Output the [x, y] coordinate of the center of the cell containing the given text.  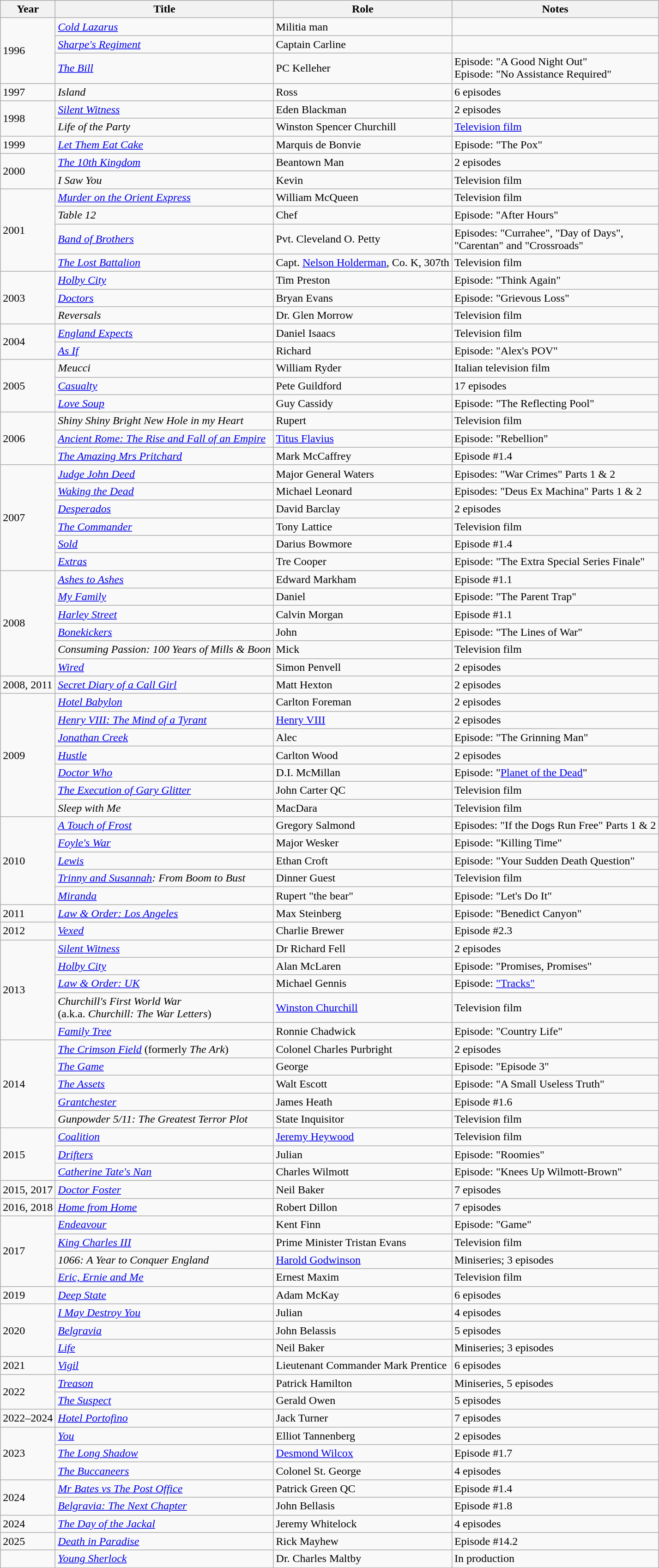
Prime Minister Tristan Evans [363, 1242]
2003 [28, 298]
Murder on the Orient Express [164, 197]
2005 [28, 386]
Episode: "Your Sudden Death Question" [555, 861]
Gregory Salmond [363, 826]
Michael Leonard [363, 491]
2008, 2011 [28, 685]
Ethan Croft [363, 861]
Episode: "Think Again" [555, 280]
Gerald Owen [363, 1401]
Bryan Evans [363, 298]
England Expects [164, 333]
Dr. Glen Morrow [363, 316]
The Day of the Jackal [164, 1524]
Episode: "Episode 3" [555, 1066]
The Execution of Gary Glitter [164, 790]
Winston Spencer Churchill [363, 127]
Doctor Who [164, 772]
Episode: "A Small Useless Truth" [555, 1084]
I Saw You [164, 180]
Carlton Foreman [363, 702]
Family Tree [164, 1031]
Endeavour [164, 1225]
Love Soup [164, 403]
Drifters [164, 1155]
Hustle [164, 755]
Catherine Tate's Nan [164, 1172]
Daniel Isaacs [363, 333]
Foyle's War [164, 843]
Patrick Green QC [363, 1489]
William Ryder [363, 368]
Jonathan Creek [164, 737]
George [363, 1066]
Desmond Wilcox [363, 1453]
The Bill [164, 68]
Ancient Rome: The Rise and Fall of an Empire [164, 438]
Dinner Guest [363, 878]
Harold Godwinson [363, 1260]
Chef [363, 215]
Episode: "Benedict Canyon" [555, 913]
The Buccaneers [164, 1471]
Episode: "Alex's POV" [555, 351]
Matt Hexton [363, 685]
2000 [28, 171]
Meucci [164, 368]
I May Destroy You [164, 1313]
Michael Gennis [363, 984]
Episode: "The Reflecting Pool" [555, 403]
Episode: "The Extra Special Series Finale" [555, 562]
2007 [28, 517]
Walt Escott [363, 1084]
Episode: "Planet of the Dead" [555, 772]
Desperados [164, 509]
The Long Shadow [164, 1453]
Hotel Portofino [164, 1418]
Ernest Maxim [363, 1277]
Life [164, 1348]
Miniseries, 5 episodes [555, 1383]
The Commander [164, 526]
2010 [28, 861]
1996 [28, 51]
Captain Carline [363, 44]
Death in Paradise [164, 1541]
Alec [363, 737]
Episode #1.8 [555, 1506]
Adam McKay [363, 1295]
Charles Wilmott [363, 1172]
Casualty [164, 386]
John Belassis [363, 1330]
Doctors [164, 298]
In production [555, 1559]
Kent Finn [363, 1225]
Rupert "the bear" [363, 896]
Eric, Ernie and Me [164, 1277]
Richard [363, 351]
Militia man [363, 27]
Episodes: "War Crimes" Parts 1 & 2 [555, 474]
Carlton Wood [363, 755]
Henry VIII: The Mind of a Tyrant [164, 720]
2011 [28, 913]
2015, 2017 [28, 1190]
2009 [28, 755]
Gunpowder 5/11: The Greatest Terror Plot [164, 1119]
Episode: "Killing Time" [555, 843]
Reversals [164, 316]
As If [164, 351]
Wired [164, 667]
Rupert [363, 421]
Cold Lazarus [164, 27]
John Bellasis [363, 1506]
Notes [555, 9]
Episode: "The Grinning Man" [555, 737]
Daniel [363, 597]
Belgravia: The Next Chapter [164, 1506]
Eden Blackman [363, 109]
1066: A Year to Conquer England [164, 1260]
Episode: "Let's Do It" [555, 896]
Robert Dillon [363, 1207]
Calvin Morgan [363, 614]
2021 [28, 1365]
Episode: "The Pox" [555, 145]
2015 [28, 1155]
Pvt. Cleveland O. Petty [363, 238]
Tony Lattice [363, 526]
Episode #1.6 [555, 1102]
Titus Flavius [363, 438]
Colonel St. George [363, 1471]
John [363, 632]
Henry VIII [363, 720]
2004 [28, 342]
2020 [28, 1330]
Episode: "Promises, Promises" [555, 966]
2012 [28, 931]
Deep State [164, 1295]
2013 [28, 990]
2008 [28, 623]
Major General Waters [363, 474]
17 episodes [555, 386]
The Assets [164, 1084]
Let Them Eat Cake [164, 145]
2014 [28, 1084]
Episodes: "Currahee", "Day of Days","Carentan" and "Crossroads" [555, 238]
Italian television film [555, 368]
2016, 2018 [28, 1207]
Episode: "Knees Up Wilmott-Brown" [555, 1172]
Guy Cassidy [363, 403]
Alan McLaren [363, 966]
2025 [28, 1541]
2017 [28, 1251]
Simon Penvell [363, 667]
Lieutenant Commander Mark Prentice [363, 1365]
Ross [363, 92]
Law & Order: UK [164, 984]
Belgravia [164, 1330]
Trinny and Susannah: From Boom to Bust [164, 878]
Episodes: "If the Dogs Run Free" Parts 1 & 2 [555, 826]
Table 12 [164, 215]
Elliot Tannenberg [363, 1436]
Grantchester [164, 1102]
The Amazing Mrs Pritchard [164, 456]
Jeremy Whitelock [363, 1524]
D.I. McMillan [363, 772]
Episode #2.3 [555, 931]
Episode: "The Parent Trap" [555, 597]
1997 [28, 92]
Winston Churchill [363, 1007]
Episode: "Grievous Loss" [555, 298]
Major Wesker [363, 843]
Vexed [164, 931]
2019 [28, 1295]
Sold [164, 544]
John Carter QC [363, 790]
Episodes: "Deus Ex Machina" Parts 1 & 2 [555, 491]
Capt. Nelson Holderman, Co. K, 307th [363, 263]
James Heath [363, 1102]
Waking the Dead [164, 491]
Episode: "After Hours" [555, 215]
Mark McCaffrey [363, 456]
2022–2024 [28, 1418]
2022 [28, 1392]
Miranda [164, 896]
PC Kelleher [363, 68]
Episode: "A Good Night Out"Episode: "No Assistance Required" [555, 68]
Dr. Charles Maltby [363, 1559]
Episode: "Tracks" [555, 984]
Consuming Passion: 100 Years of Mills & Boon [164, 650]
Doctor Foster [164, 1190]
Year [28, 9]
Episode: "Roomies" [555, 1155]
Kevin [363, 180]
A Touch of Frost [164, 826]
Rick Mayhew [363, 1541]
Colonel Charles Purbright [363, 1049]
Jack Turner [363, 1418]
State Inquisitor [363, 1119]
Max Steinberg [363, 913]
2006 [28, 438]
Coalition [164, 1137]
Secret Diary of a Call Girl [164, 685]
Episode #1.7 [555, 1453]
1998 [28, 118]
Title [164, 9]
The Game [164, 1066]
You [164, 1436]
The Lost Battalion [164, 263]
Tre Cooper [363, 562]
Episode: "Country Life" [555, 1031]
Darius Bowmore [363, 544]
Edward Markham [363, 579]
Bonekickers [164, 632]
Churchill's First World War(a.k.a. Churchill: The War Letters) [164, 1007]
Hotel Babylon [164, 702]
Patrick Hamilton [363, 1383]
Band of Brothers [164, 238]
King Charles III [164, 1242]
Role [363, 9]
Island [164, 92]
William McQueen [363, 197]
Episode: "Game" [555, 1225]
1999 [28, 145]
Sharpe's Regiment [164, 44]
2023 [28, 1453]
Marquis de Bonvie [363, 145]
Episode: "Rebellion" [555, 438]
Harley Street [164, 614]
Treason [164, 1383]
Vigil [164, 1365]
MacDara [363, 808]
Shiny Shiny Bright New Hole in my Heart [164, 421]
Young Sherlock [164, 1559]
Charlie Brewer [363, 931]
Mr Bates vs The Post Office [164, 1489]
The Suspect [164, 1401]
Life of the Party [164, 127]
Episode #14.2 [555, 1541]
Dr Richard Fell [363, 948]
My Family [164, 597]
2001 [28, 230]
Judge John Deed [164, 474]
Pete Guildford [363, 386]
Home from Home [164, 1207]
Ronnie Chadwick [363, 1031]
The 10th Kingdom [164, 162]
Sleep with Me [164, 808]
Lewis [164, 861]
The Crimson Field (formerly The Ark) [164, 1049]
Tim Preston [363, 280]
Beantown Man [363, 162]
David Barclay [363, 509]
Extras [164, 562]
Jeremy Heywood [363, 1137]
Mick [363, 650]
Law & Order: Los Angeles [164, 913]
Ashes to Ashes [164, 579]
Episode: "The Lines of War" [555, 632]
